Return (X, Y) of the center of cell containing provided text 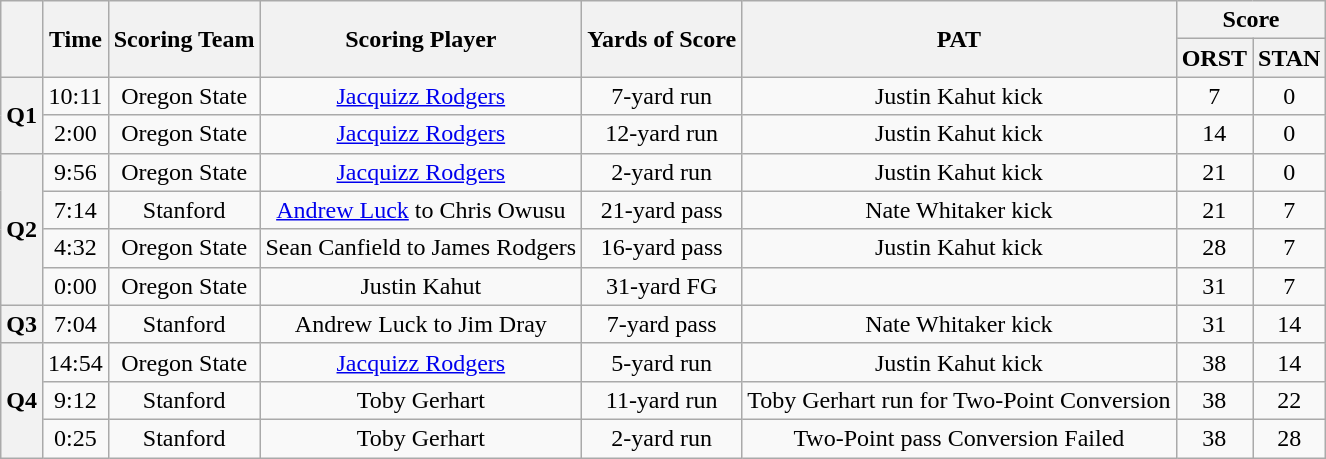
STAN (1290, 58)
7-yard pass (662, 324)
4:32 (75, 248)
Q3 (22, 324)
ORST (1214, 58)
Justin Kahut (421, 286)
21-yard pass (662, 210)
31-yard FG (662, 286)
Toby Gerhart run for Two-Point Conversion (960, 400)
Score (1251, 20)
Scoring Team (184, 39)
5-yard run (662, 362)
0:25 (75, 438)
2:00 (75, 134)
Two-Point pass Conversion Failed (960, 438)
Yards of Score (662, 39)
7-yard run (662, 96)
7:14 (75, 210)
Q1 (22, 115)
PAT (960, 39)
11-yard run (662, 400)
7:04 (75, 324)
14:54 (75, 362)
Andrew Luck to Jim Dray (421, 324)
Scoring Player (421, 39)
Q4 (22, 400)
Q2 (22, 229)
Sean Canfield to James Rodgers (421, 248)
9:12 (75, 400)
0:00 (75, 286)
12-yard run (662, 134)
9:56 (75, 172)
10:11 (75, 96)
Time (75, 39)
16-yard pass (662, 248)
22 (1290, 400)
Andrew Luck to Chris Owusu (421, 210)
